Provide the (X, Y) coordinate of the cell's center where the given text is located.  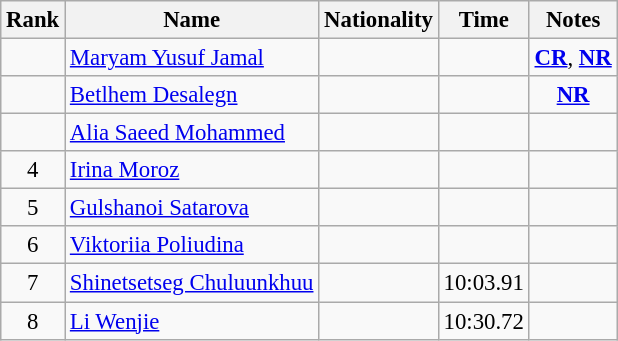
10:30.72 (484, 321)
8 (33, 321)
Li Wenjie (192, 321)
Name (192, 20)
7 (33, 283)
Irina Moroz (192, 170)
Notes (573, 20)
5 (33, 208)
6 (33, 245)
Viktoriia Poliudina (192, 245)
Rank (33, 20)
Alia Saeed Mohammed (192, 133)
NR (573, 95)
Nationality (378, 20)
CR, NR (573, 58)
Betlhem Desalegn (192, 95)
Gulshanoi Satarova (192, 208)
Shinetsetseg Chuluunkhuu (192, 283)
4 (33, 170)
10:03.91 (484, 283)
Maryam Yusuf Jamal (192, 58)
Time (484, 20)
